Find where the given text appears and provide that cell's center as (X, Y) coordinate. 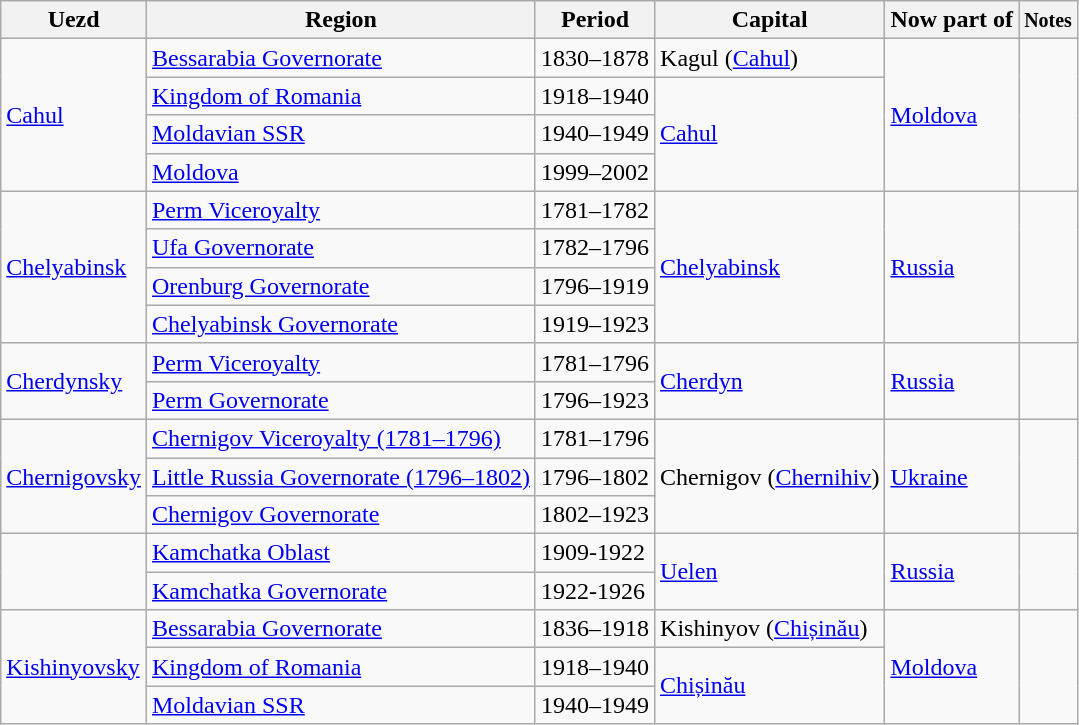
Chernigov Governorate (340, 515)
Kamchatka Oblast (340, 553)
Region (340, 20)
Cherdynsky (74, 381)
Ukraine (952, 476)
Kishinyovsky (74, 667)
Little Russia Governorate (1796–1802) (340, 477)
Orenburg Governorate (340, 286)
1919–1923 (594, 324)
Chernigovsky (74, 476)
Chișinău (770, 686)
Capital (770, 20)
Uezd (74, 20)
1999–2002 (594, 172)
1781–1782 (594, 210)
Chelyabinsk Governorate (340, 324)
Now part of (952, 20)
Uelen (770, 572)
Kagul (Cahul) (770, 58)
Notes (1048, 20)
Perm Governorate (340, 400)
1796–1919 (594, 286)
Chernigov Viceroyalty (1781–1796) (340, 438)
1782–1796 (594, 248)
1796–1802 (594, 477)
1836–1918 (594, 629)
Period (594, 20)
1802–1923 (594, 515)
Kamchatka Governorate (340, 591)
1796–1923 (594, 400)
1922-1926 (594, 591)
Cherdyn (770, 381)
Ufa Governorate (340, 248)
Chernigov (Chernihiv) (770, 476)
1909-1922 (594, 553)
Kishinyov (Chișinău) (770, 629)
1830–1878 (594, 58)
